Detect which cell encompasses the target text, then output its (X, Y) center coordinate. 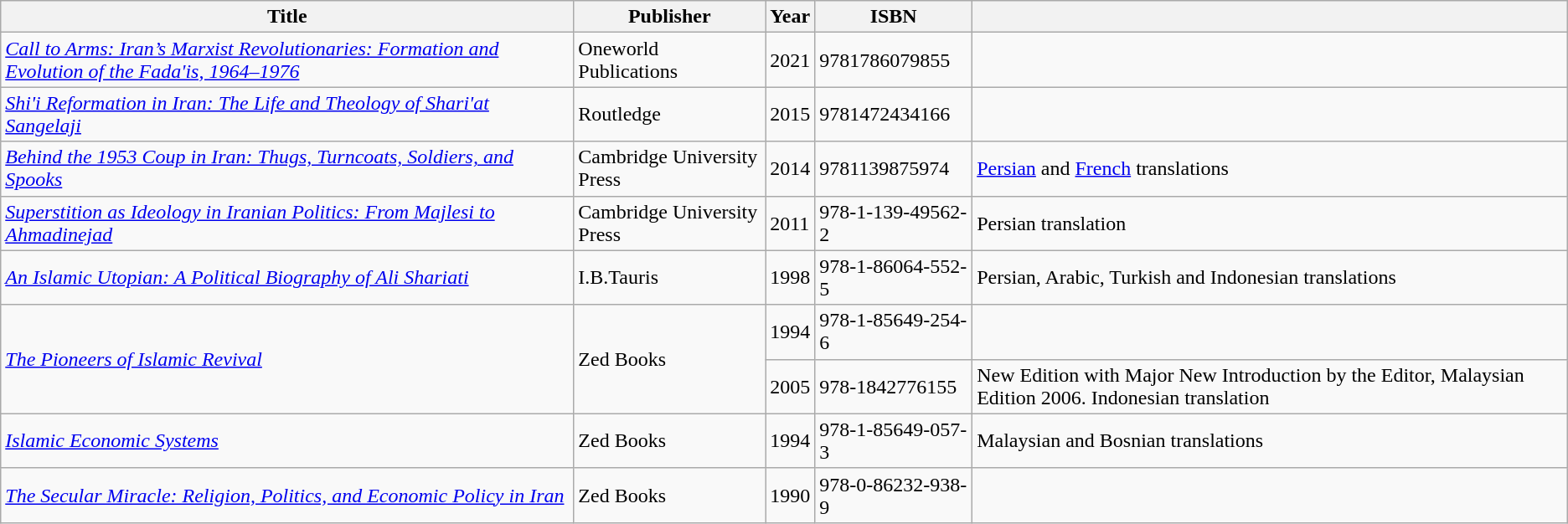
Malaysian and Bosnian translations (1270, 440)
978-1-85649-254-6 (894, 331)
9781786079855 (894, 60)
New Edition with Major New Introduction by the Editor, Malaysian Edition 2006. Indonesian translation (1270, 387)
Oneworld Publications (670, 60)
ISBN (894, 17)
9781472434166 (894, 114)
2011 (791, 223)
2005 (791, 387)
978-1-86064-552-5 (894, 278)
Title (287, 17)
An Islamic Utopian: A Political Biography of Ali Shariati (287, 278)
Persian and French translations (1270, 169)
The Pioneers of Islamic Revival (287, 359)
9781139875974 (894, 169)
1990 (791, 496)
Behind the 1953 Coup in Iran: Thugs, Turncoats, Soldiers, and Spooks (287, 169)
Shi'i Reformation in Iran: The Life and Theology of Shari'at Sangelaji (287, 114)
Persian, Arabic, Turkish and Indonesian translations (1270, 278)
2021 (791, 60)
2014 (791, 169)
The Secular Miracle: Religion, Politics, and Economic Policy in Iran (287, 496)
Call to Arms: Iran’s Marxist Revolutionaries: Formation and Evolution of the Fada'is, 1964–1976 (287, 60)
Superstition as Ideology in Iranian Politics: From Majlesi to Ahmadinejad (287, 223)
Routledge (670, 114)
978-1842776155 (894, 387)
2015 (791, 114)
978-1-139-49562-2 (894, 223)
Persian translation (1270, 223)
978-0-86232-938-9 (894, 496)
978-1-85649-057-3 (894, 440)
Year (791, 17)
Islamic Economic Systems (287, 440)
I.B.Tauris (670, 278)
Publisher (670, 17)
1998 (791, 278)
